Locate the cell with the specified text and output its (X, Y) center coordinate. 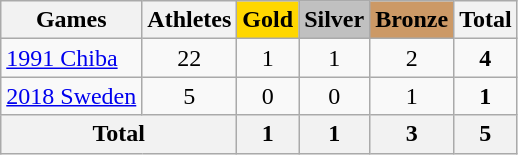
22 (190, 58)
4 (486, 58)
Games (72, 20)
Athletes (190, 20)
Bronze (412, 20)
Silver (334, 20)
2 (412, 58)
1991 Chiba (72, 58)
2018 Sweden (72, 96)
3 (412, 134)
Gold (268, 20)
